From the cell containing the given text, extract its center point as [X, Y] coordinate. 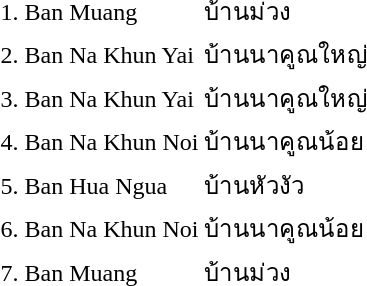
Ban Hua Ngua [112, 185]
